From the cell containing the given text, extract its center point as [x, y] coordinate. 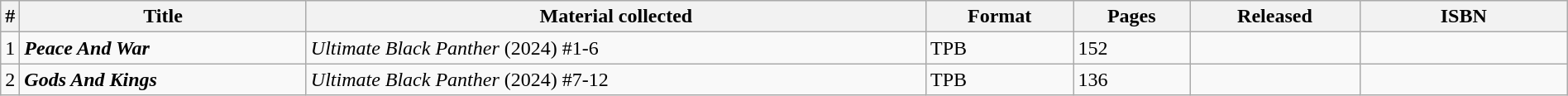
2 [10, 79]
136 [1131, 79]
Ultimate Black Panther (2024) #1-6 [615, 48]
Gods And Kings [163, 79]
Released [1275, 17]
Title [163, 17]
# [10, 17]
Pages [1131, 17]
ISBN [1464, 17]
1 [10, 48]
152 [1131, 48]
Format [999, 17]
Ultimate Black Panther (2024) #7-12 [615, 79]
Peace And War [163, 48]
Material collected [615, 17]
